Pinpoint the cell where the given text exists, returning its [X, Y] midpoint coordinate. 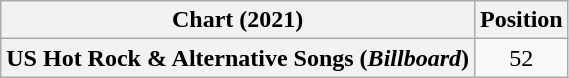
US Hot Rock & Alternative Songs (Billboard) [238, 58]
Chart (2021) [238, 20]
52 [521, 58]
Position [521, 20]
